For the text-containing cell, return its midpoint in [x, y] coordinate format. 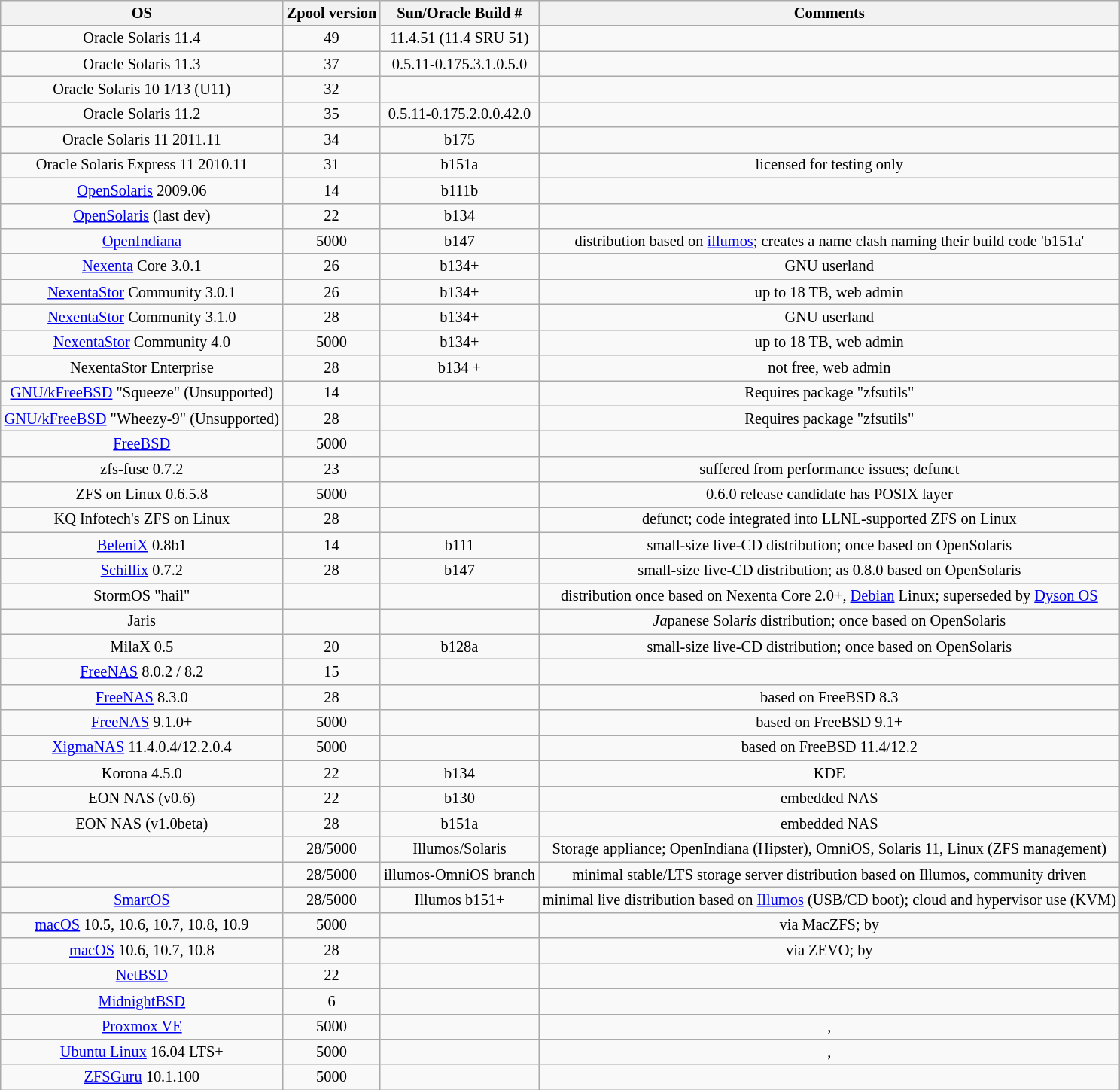
macOS 10.6, 10.7, 10.8 [142, 951]
via ZEVO; by [829, 951]
0.6.0 release candidate has POSIX layer [829, 495]
XigmaNAS 11.4.0.4/12.2.0.4 [142, 747]
Illumos/Solaris [459, 849]
KDE [829, 773]
FreeNAS 8.3.0 [142, 697]
b134 + [459, 368]
34 [331, 140]
Oracle Solaris 10 1/13 (U11) [142, 89]
NexentaStor Community 4.0 [142, 343]
Oracle Solaris Express 11 2010.11 [142, 165]
suffered from performance issues; defunct [829, 469]
NexentaStor Community 3.0.1 [142, 292]
ZFS on Linux 0.6.5.8 [142, 495]
37 [331, 64]
FreeBSD [142, 443]
Oracle Solaris 11.3 [142, 64]
EON NAS (v0.6) [142, 799]
Oracle Solaris 11.2 [142, 114]
NexentaStor Community 3.1.0 [142, 317]
BeleniX 0.8b1 [142, 545]
SmartOS [142, 900]
32 [331, 89]
OS [142, 13]
via MacZFS; by [829, 925]
based on FreeBSD 9.1+ [829, 723]
11.4.51 (11.4 SRU 51) [459, 38]
OpenSolaris (last dev) [142, 216]
ZFSGuru 10.1.100 [142, 1077]
NetBSD [142, 976]
23 [331, 469]
minimal stable/LTS storage server distribution based on Illumos, community driven [829, 875]
31 [331, 165]
Storage appliance; OpenIndiana (Hipster), OmniOS, Solaris 11, Linux (ZFS management) [829, 849]
illumos-OmniOS branch [459, 875]
b130 [459, 799]
FreeNAS 9.1.0+ [142, 723]
Nexenta Core 3.0.1 [142, 266]
distribution once based on Nexenta Core 2.0+, Debian Linux; superseded by Dyson OS [829, 595]
Sun/Oracle Build # [459, 13]
Ubuntu Linux 16.04 LTS+ [142, 1052]
based on FreeBSD 8.3 [829, 697]
Schillix 0.7.2 [142, 571]
MilaX 0.5 [142, 647]
FreeNAS 8.0.2 / 8.2 [142, 671]
GNU/kFreeBSD "Wheezy-9" (Unsupported) [142, 419]
zfs-fuse 0.7.2 [142, 469]
b175 [459, 140]
OpenSolaris 2009.06 [142, 190]
35 [331, 114]
MidnightBSD [142, 1001]
b111b [459, 190]
Zpool version [331, 13]
Japanese Solaris distribution; once based on OpenSolaris [829, 621]
minimal live distribution based on Illumos (USB/CD boot); cloud and hypervisor use (KVM) [829, 900]
Oracle Solaris 11 2011.11 [142, 140]
based on FreeBSD 11.4/12.2 [829, 747]
defunct; code integrated into LLNL-supported ZFS on Linux [829, 519]
distribution based on illumos; creates a name clash naming their build code 'b151a' [829, 241]
Korona 4.5.0 [142, 773]
GNU/kFreeBSD "Squeeze" (Unsupported) [142, 393]
Jaris [142, 621]
0.5.11-0.175.2.0.0.42.0 [459, 114]
b128a [459, 647]
KQ Infotech's ZFS on Linux [142, 519]
small-size live-CD distribution; as 0.8.0 based on OpenSolaris [829, 571]
6 [331, 1001]
licensed for testing only [829, 165]
b111 [459, 545]
StormOS "hail" [142, 595]
20 [331, 647]
macOS 10.5, 10.6, 10.7, 10.8, 10.9 [142, 925]
0.5.11-0.175.3.1.0.5.0 [459, 64]
Comments [829, 13]
49 [331, 38]
EON NAS (v1.0beta) [142, 824]
not free, web admin [829, 368]
Oracle Solaris 11.4 [142, 38]
15 [331, 671]
NexentaStor Enterprise [142, 368]
OpenIndiana [142, 241]
Illumos b151+ [459, 900]
Proxmox VE [142, 1027]
